Search for the cell housing the specified text and yield its [X, Y] center coordinate. 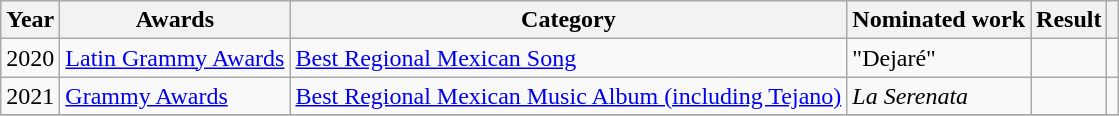
Latin Grammy Awards [175, 58]
Best Regional Mexican Song [568, 58]
Nominated work [939, 20]
Grammy Awards [175, 96]
Category [568, 20]
"Dejaré" [939, 58]
2021 [30, 96]
2020 [30, 58]
Best Regional Mexican Music Album (including Tejano) [568, 96]
La Serenata [939, 96]
Year [30, 20]
Result [1069, 20]
Awards [175, 20]
